Determine the (x, y) coordinate at the center of the cell enclosing the given text.  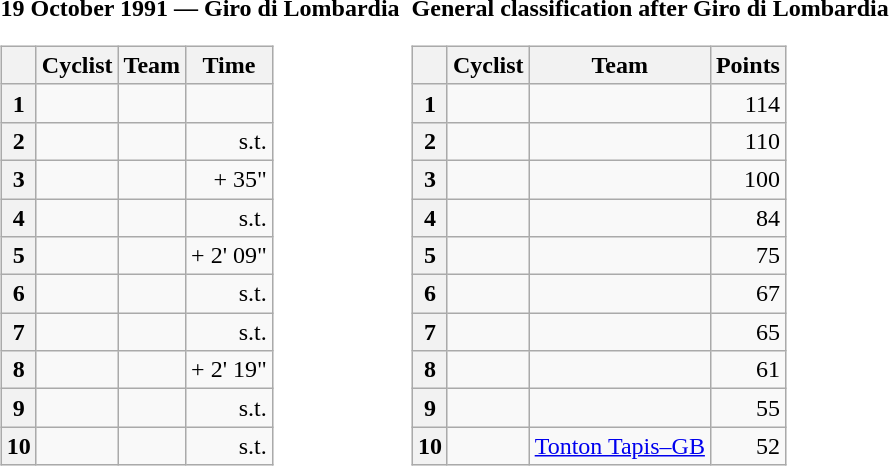
110 (748, 141)
+ 35" (230, 179)
+ 2' 09" (230, 256)
84 (748, 217)
Points (748, 65)
65 (748, 332)
75 (748, 256)
Tonton Tapis–GB (620, 446)
Time (230, 65)
52 (748, 446)
67 (748, 294)
55 (748, 408)
61 (748, 370)
100 (748, 179)
+ 2' 19" (230, 370)
114 (748, 103)
